Return the (X, Y) coordinate for the center point of the cell that contains the specified text.  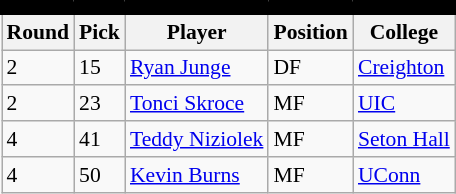
UConn (404, 175)
Tonci Skroce (197, 104)
Ryan Junge (197, 68)
College (404, 32)
Teddy Niziolek (197, 139)
15 (100, 68)
Seton Hall (404, 139)
UIC (404, 104)
Player (197, 32)
Position (310, 32)
23 (100, 104)
DF (310, 68)
41 (100, 139)
Creighton (404, 68)
Kevin Burns (197, 175)
Round (38, 32)
Pick (100, 32)
50 (100, 175)
